Detect which cell encompasses the target text, then output its (x, y) center coordinate. 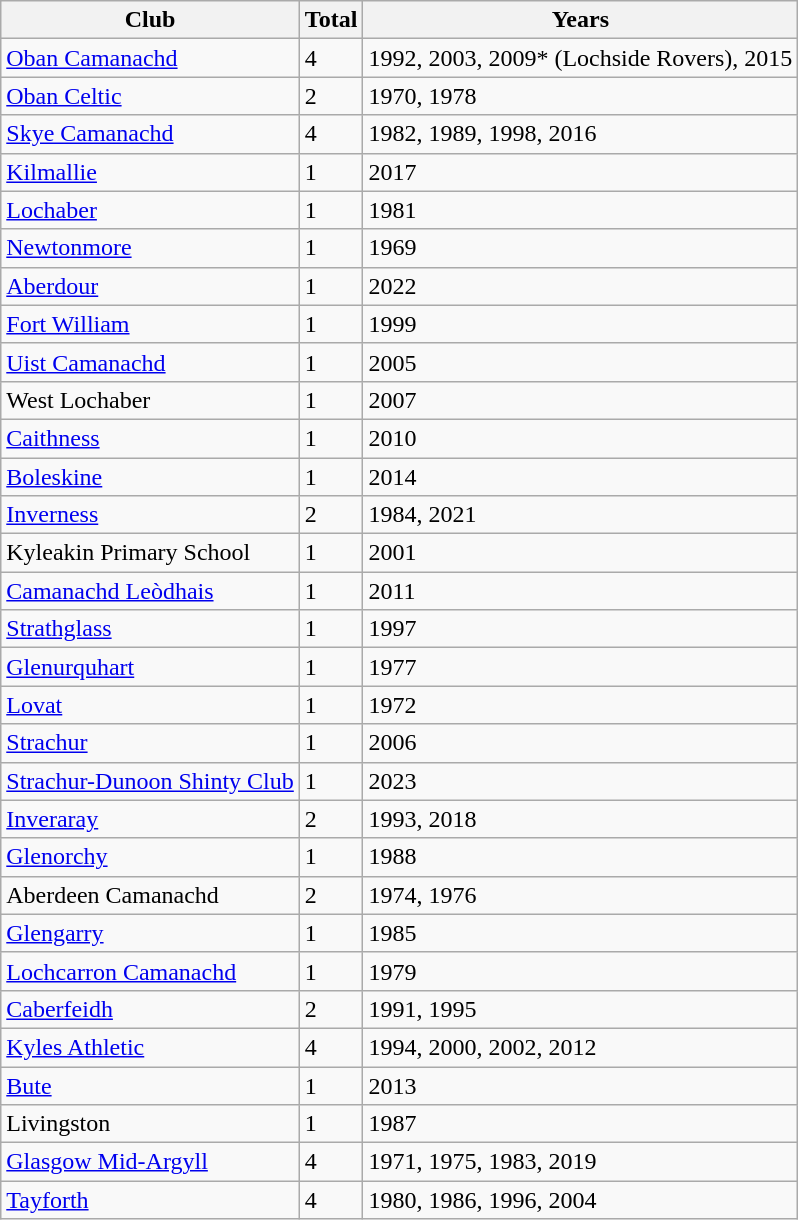
Kilmallie (150, 172)
Caithness (150, 438)
1981 (580, 210)
1985 (580, 933)
Glenurquhart (150, 667)
1988 (580, 857)
Club (150, 20)
1992, 2003, 2009* (Lochside Rovers), 2015 (580, 58)
Strachur (150, 743)
Boleskine (150, 477)
Inverness (150, 515)
Aberdour (150, 286)
1999 (580, 324)
2007 (580, 400)
Strachur-Dunoon Shinty Club (150, 781)
Glenorchy (150, 857)
Skye Camanachd (150, 134)
Caberfeidh (150, 1009)
1982, 1989, 1998, 2016 (580, 134)
Newtonmore (150, 248)
Kyleakin Primary School (150, 553)
2022 (580, 286)
2023 (580, 781)
Livingston (150, 1124)
1980, 1986, 1996, 2004 (580, 1200)
1993, 2018 (580, 819)
Lovat (150, 705)
1997 (580, 629)
Oban Camanachd (150, 58)
Glasgow Mid-Argyll (150, 1162)
1987 (580, 1124)
Oban Celtic (150, 96)
1979 (580, 971)
Camanachd Leòdhais (150, 591)
Lochaber (150, 210)
2005 (580, 362)
Lochcarron Camanachd (150, 971)
2017 (580, 172)
2006 (580, 743)
Inveraray (150, 819)
2011 (580, 591)
1977 (580, 667)
Total (331, 20)
2001 (580, 553)
1970, 1978 (580, 96)
Years (580, 20)
Bute (150, 1085)
Aberdeen Camanachd (150, 895)
Glengarry (150, 933)
Uist Camanachd (150, 362)
Tayforth (150, 1200)
2014 (580, 477)
Kyles Athletic (150, 1047)
1991, 1995 (580, 1009)
1972 (580, 705)
1971, 1975, 1983, 2019 (580, 1162)
2010 (580, 438)
1974, 1976 (580, 895)
1984, 2021 (580, 515)
1994, 2000, 2002, 2012 (580, 1047)
1969 (580, 248)
2013 (580, 1085)
Fort William (150, 324)
Strathglass (150, 629)
West Lochaber (150, 400)
